Output the (x, y) coordinate of the center of the cell containing the given text.  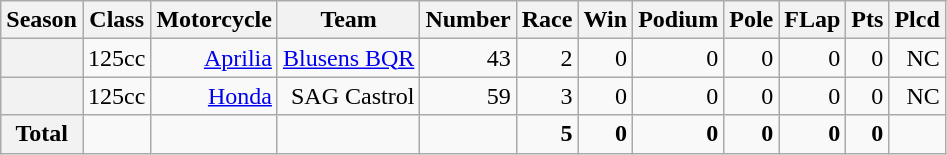
Class (116, 20)
Number (468, 20)
5 (547, 134)
2 (547, 58)
Aprilia (214, 58)
Podium (678, 20)
SAG Castrol (348, 96)
FLap (812, 20)
Race (547, 20)
Pts (868, 20)
Total (42, 134)
Motorcycle (214, 20)
Team (348, 20)
Blusens BQR (348, 58)
Honda (214, 96)
Pole (752, 20)
Win (606, 20)
59 (468, 96)
Season (42, 20)
Plcd (917, 20)
43 (468, 58)
3 (547, 96)
